Capture the cell that displays the provided text and extract its [x, y] central coordinate. 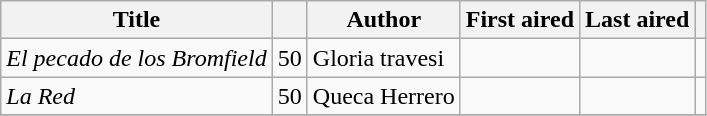
Queca Herrero [384, 96]
Author [384, 20]
First aired [520, 20]
Title [136, 20]
Gloria travesi [384, 58]
El pecado de los Bromfield [136, 58]
La Red [136, 96]
Last aired [638, 20]
